Capture the cell that displays the provided text and extract its [X, Y] central coordinate. 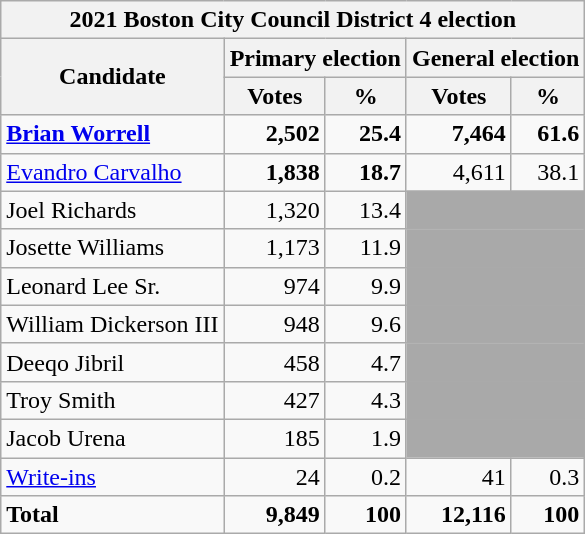
Deeqo Jibril [112, 362]
1,838 [274, 172]
Candidate [112, 77]
General election [495, 58]
11.9 [366, 248]
Total [112, 515]
Joel Richards [112, 210]
13.4 [366, 210]
18.7 [366, 172]
458 [274, 362]
4.7 [366, 362]
2021 Boston City Council District 4 election [293, 20]
1,320 [274, 210]
William Dickerson III [112, 324]
61.6 [548, 134]
0.2 [366, 477]
Troy Smith [112, 400]
41 [458, 477]
974 [274, 286]
Primary election [315, 58]
185 [274, 438]
Josette Williams [112, 248]
9.6 [366, 324]
Jacob Urena [112, 438]
25.4 [366, 134]
2,502 [274, 134]
Leonard Lee Sr. [112, 286]
Write-ins [112, 477]
24 [274, 477]
9.9 [366, 286]
4,611 [458, 172]
7,464 [458, 134]
Evandro Carvalho [112, 172]
Brian Worrell [112, 134]
4.3 [366, 400]
12,116 [458, 515]
9,849 [274, 515]
427 [274, 400]
1,173 [274, 248]
0.3 [548, 477]
948 [274, 324]
1.9 [366, 438]
38.1 [548, 172]
